Output the (x, y) coordinate of the center of the cell containing the given text.  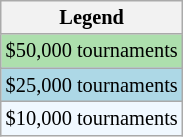
Legend (92, 17)
$25,000 tournaments (92, 85)
$10,000 tournaments (92, 118)
$50,000 tournaments (92, 51)
